From the cell containing the given text, extract its center point as [X, Y] coordinate. 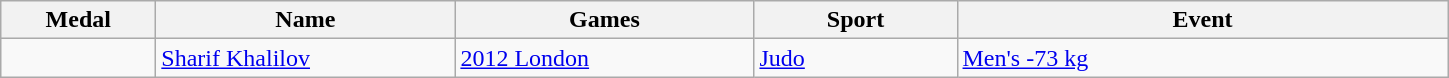
2012 London [604, 58]
Judo [856, 58]
Games [604, 20]
Sport [856, 20]
Sharif Khalilov [306, 58]
Event [1202, 20]
Medal [78, 20]
Name [306, 20]
Men's -73 kg [1202, 58]
